Pinpoint the cell where the given text exists, returning its (X, Y) midpoint coordinate. 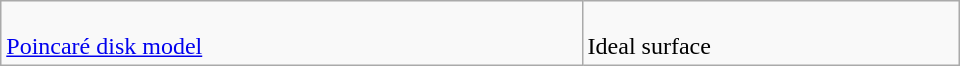
Poincaré disk model (292, 34)
Ideal surface (770, 34)
